From the cell containing the given text, extract its center point as (x, y) coordinate. 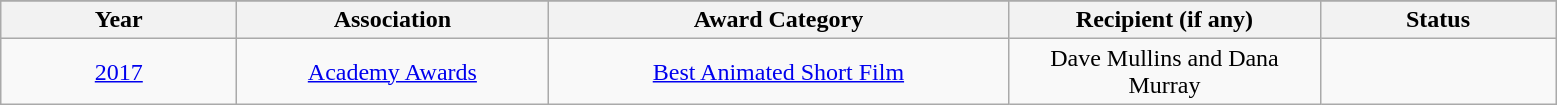
Dave Mullins and Dana Murray (1164, 72)
Best Animated Short Film (778, 72)
Association (392, 20)
Academy Awards (392, 72)
Recipient (if any) (1164, 20)
Award Category (778, 20)
2017 (119, 72)
Year (119, 20)
Status (1438, 20)
